Detect which cell encompasses the target text, then output its (X, Y) center coordinate. 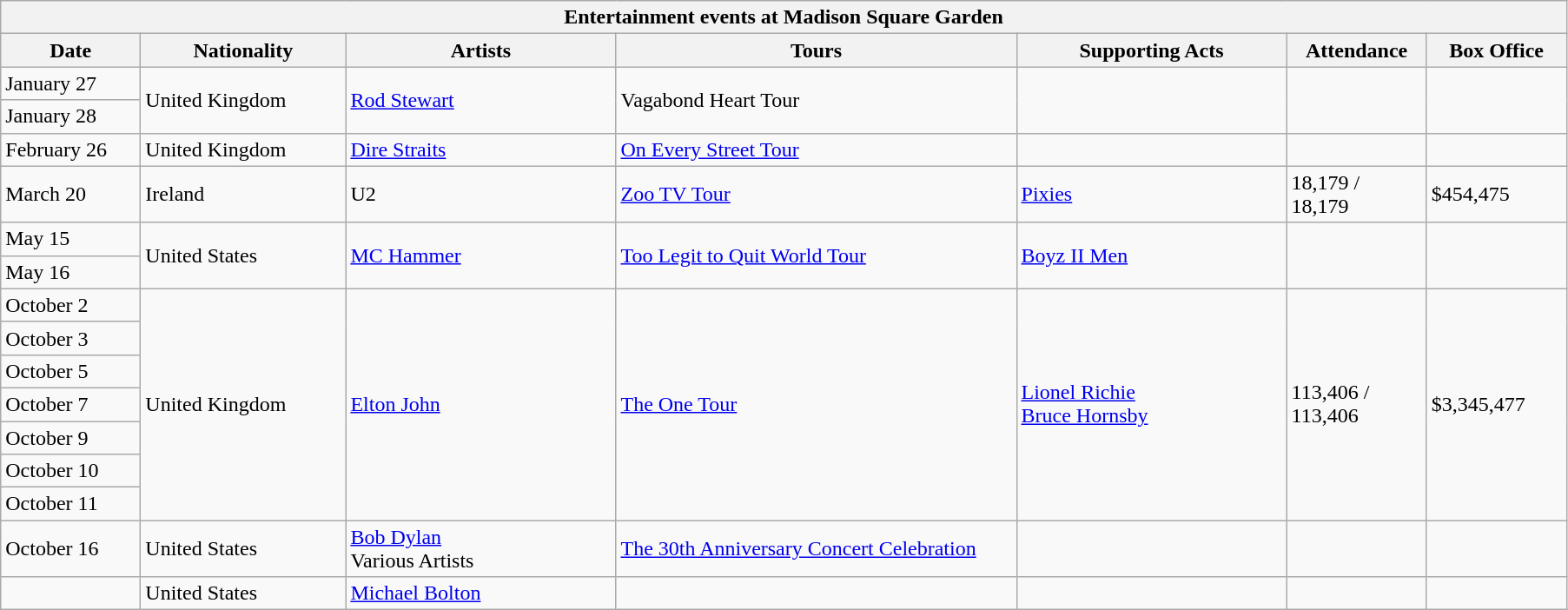
113,406 / 113,406 (1357, 404)
Michael Bolton (481, 593)
March 20 (71, 195)
$454,475 (1496, 195)
Zoo TV Tour (817, 195)
MC Hammer (481, 255)
October 16 (71, 549)
Pixies (1152, 195)
Lionel RichieBruce Hornsby (1152, 404)
Bob DylanVarious Artists (481, 549)
Date (71, 50)
October 9 (71, 437)
U2 (481, 195)
On Every Street Tour (817, 149)
May 15 (71, 239)
Boyz II Men (1152, 255)
February 26 (71, 149)
Artists (481, 50)
Entertainment events at Madison Square Garden (784, 17)
Tours (817, 50)
May 16 (71, 272)
January 27 (71, 83)
Vagabond Heart Tour (817, 100)
October 11 (71, 504)
October 10 (71, 471)
The 30th Anniversary Concert Celebration (817, 549)
Box Office (1496, 50)
Nationality (243, 50)
October 2 (71, 305)
October 3 (71, 338)
Attendance (1357, 50)
Elton John (481, 404)
Rod Stewart (481, 100)
Too Legit to Quit World Tour (817, 255)
Dire Straits (481, 149)
January 28 (71, 116)
October 7 (71, 404)
18,179 / 18,179 (1357, 195)
Supporting Acts (1152, 50)
$3,345,477 (1496, 404)
Ireland (243, 195)
The One Tour (817, 404)
October 5 (71, 371)
